Find where the given text appears and provide that cell's center as (X, Y) coordinate. 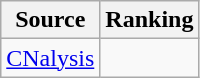
Ranking (150, 20)
Source (50, 20)
CNalysis (50, 58)
